Capture the cell that displays the provided text and extract its (X, Y) central coordinate. 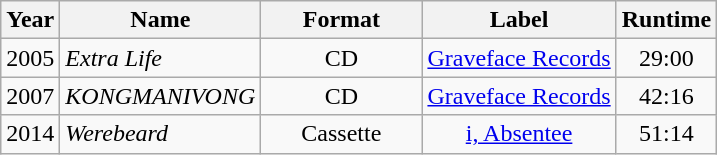
Cassette (342, 134)
Extra Life (160, 58)
2007 (30, 96)
2014 (30, 134)
51:14 (666, 134)
i, Absentee (519, 134)
42:16 (666, 96)
Label (519, 20)
Runtime (666, 20)
Werebeard (160, 134)
2005 (30, 58)
29:00 (666, 58)
KONGMANIVONG (160, 96)
Name (160, 20)
Format (342, 20)
Year (30, 20)
